Return the (X, Y) coordinate for the center point of the cell that contains the specified text.  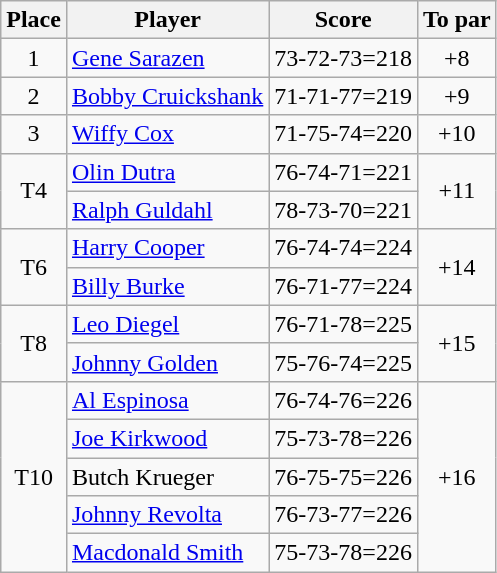
76-74-74=224 (344, 248)
Johnny Revolta (167, 515)
T4 (34, 191)
T8 (34, 343)
73-72-73=218 (344, 58)
+9 (456, 96)
Score (344, 20)
75-76-74=225 (344, 362)
T10 (34, 476)
Johnny Golden (167, 362)
+16 (456, 476)
76-73-77=226 (344, 515)
76-74-71=221 (344, 172)
Macdonald Smith (167, 553)
Harry Cooper (167, 248)
Ralph Guldahl (167, 210)
Leo Diegel (167, 324)
71-71-77=219 (344, 96)
76-74-76=226 (344, 400)
1 (34, 58)
76-71-78=225 (344, 324)
+15 (456, 343)
78-73-70=221 (344, 210)
Place (34, 20)
To par (456, 20)
Butch Krueger (167, 477)
Olin Dutra (167, 172)
+14 (456, 267)
3 (34, 134)
71-75-74=220 (344, 134)
+10 (456, 134)
76-75-75=226 (344, 477)
+8 (456, 58)
Player (167, 20)
Billy Burke (167, 286)
Gene Sarazen (167, 58)
Joe Kirkwood (167, 438)
T6 (34, 267)
Bobby Cruickshank (167, 96)
2 (34, 96)
Wiffy Cox (167, 134)
76-71-77=224 (344, 286)
+11 (456, 191)
Al Espinosa (167, 400)
